Find where the given text appears and provide that cell's center as (x, y) coordinate. 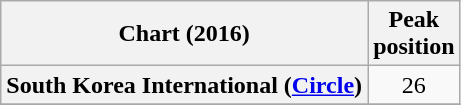
26 (414, 85)
South Korea International (Circle) (184, 85)
Chart (2016) (184, 34)
Peakposition (414, 34)
